Search for the cell housing the specified text and yield its [X, Y] center coordinate. 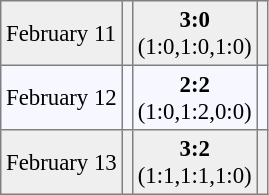
February 12 [62, 97]
2:2(1:0,1:2,0:0) [194, 97]
February 13 [62, 162]
3:0(1:0,1:0,1:0) [194, 33]
February 11 [62, 33]
3:2(1:1,1:1,1:0) [194, 162]
